Return the (X, Y) coordinate for the center point of the cell that contains the specified text.  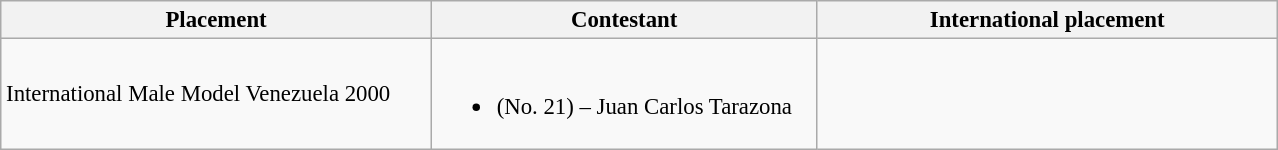
Contestant (624, 20)
(No. 21) – Juan Carlos Tarazona (624, 94)
Placement (216, 20)
International Male Model Venezuela 2000 (216, 94)
International placement (1048, 20)
